Return [X, Y] of the center of cell containing provided text 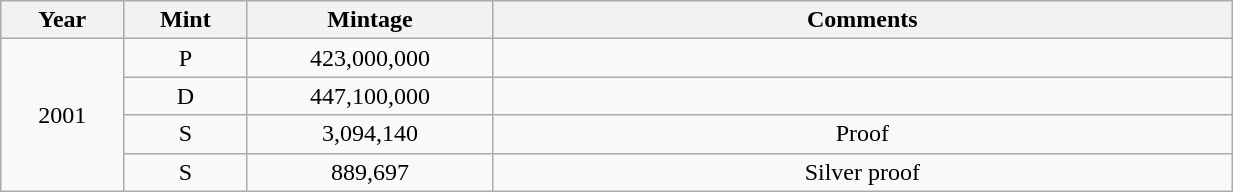
2001 [62, 115]
Proof [862, 134]
P [186, 58]
423,000,000 [370, 58]
Comments [862, 20]
D [186, 96]
Mint [186, 20]
3,094,140 [370, 134]
889,697 [370, 172]
Silver proof [862, 172]
Year [62, 20]
Mintage [370, 20]
447,100,000 [370, 96]
